Determine the [X, Y] coordinate at the center of the cell enclosing the given text.  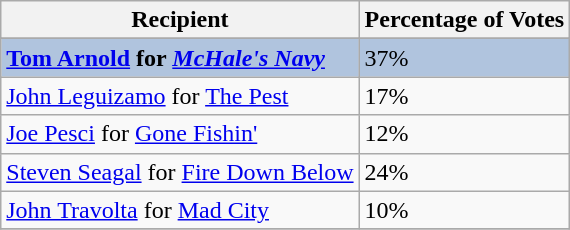
Tom Arnold for McHale's Navy [180, 58]
Recipient [180, 20]
Percentage of Votes [464, 20]
24% [464, 172]
10% [464, 210]
John Travolta for Mad City [180, 210]
37% [464, 58]
Steven Seagal for Fire Down Below [180, 172]
17% [464, 96]
John Leguizamo for The Pest [180, 96]
12% [464, 134]
Joe Pesci for Gone Fishin' [180, 134]
